Pinpoint the cell where the given text exists, returning its (X, Y) midpoint coordinate. 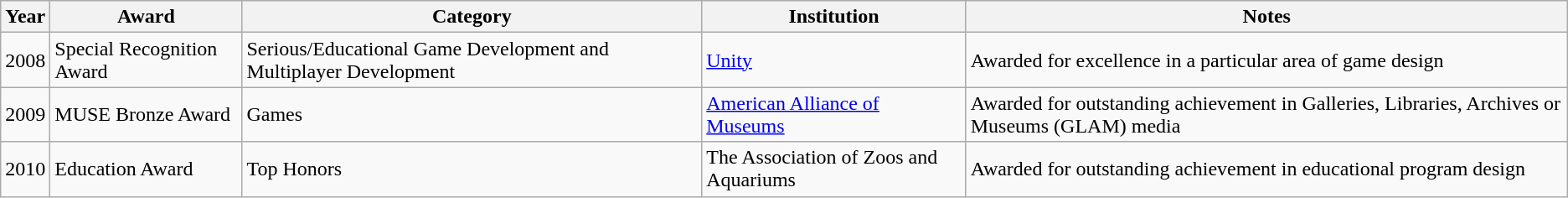
2008 (25, 60)
Awarded for excellence in a particular area of game design (1266, 60)
Unity (834, 60)
Institution (834, 17)
Category (472, 17)
MUSE Bronze Award (146, 114)
Special Recognition Award (146, 60)
Awarded for outstanding achievement in educational program design (1266, 169)
Games (472, 114)
The Association of Zoos and Aquariums (834, 169)
Education Award (146, 169)
American Alliance of Museums (834, 114)
Serious/Educational Game Development and Multiplayer Development (472, 60)
2010 (25, 169)
Top Honors (472, 169)
Award (146, 17)
Year (25, 17)
Awarded for outstanding achievement in Galleries, Libraries, Archives or Museums (GLAM) media (1266, 114)
2009 (25, 114)
Notes (1266, 17)
